Output the [X, Y] coordinate of the center of the cell containing the given text.  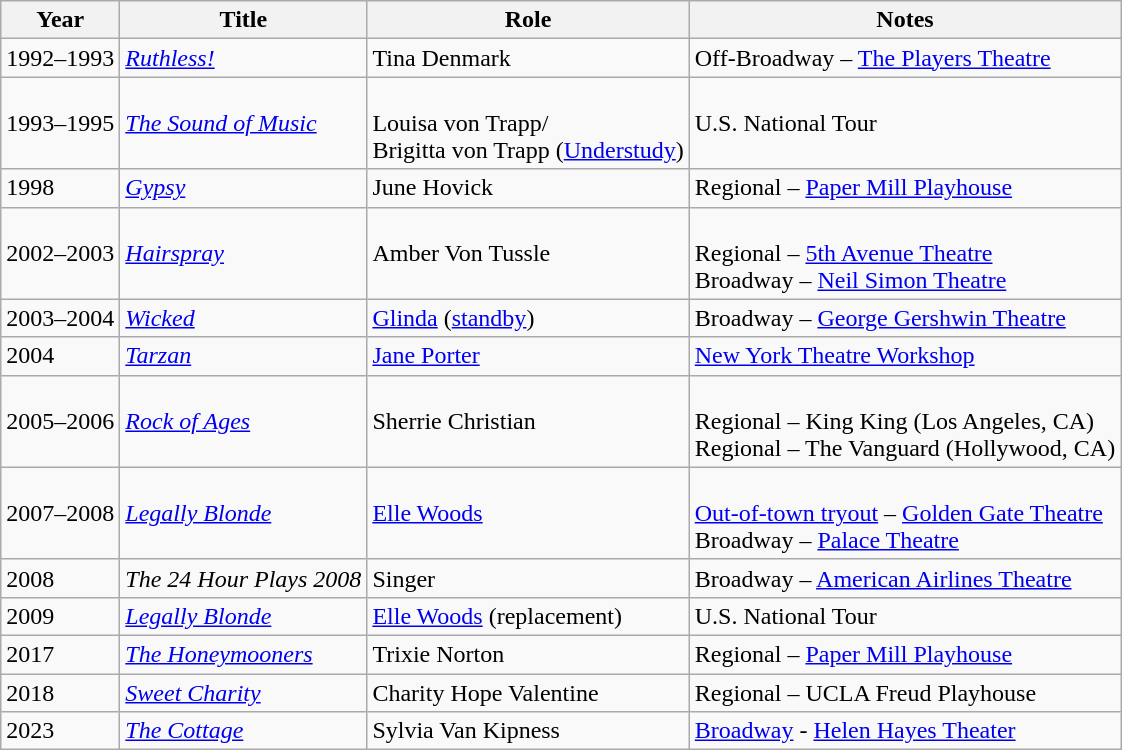
Tarzan [244, 356]
Broadway – American Airlines Theatre [904, 578]
June Hovick [528, 188]
Elle Woods (replacement) [528, 616]
Louisa von Trapp/ Brigitta von Trapp (Understudy) [528, 123]
Regional – UCLA Freud Playhouse [904, 693]
Elle Woods [528, 513]
Hairspray [244, 253]
Regional – King King (Los Angeles, CA) Regional – The Vanguard (Hollywood, CA) [904, 421]
2009 [60, 616]
2023 [60, 731]
2002–2003 [60, 253]
Broadway – George Gershwin Theatre [904, 318]
Wicked [244, 318]
Off-Broadway – The Players Theatre [904, 58]
The Honeymooners [244, 654]
2005–2006 [60, 421]
Notes [904, 20]
The Sound of Music [244, 123]
Sherrie Christian [528, 421]
New York Theatre Workshop [904, 356]
Title [244, 20]
1998 [60, 188]
Ruthless! [244, 58]
Sylvia Van Kipness [528, 731]
Amber Von Tussle [528, 253]
2017 [60, 654]
Year [60, 20]
Role [528, 20]
Glinda (standby) [528, 318]
Singer [528, 578]
2008 [60, 578]
2003–2004 [60, 318]
Regional – 5th Avenue Theatre Broadway – Neil Simon Theatre [904, 253]
2007–2008 [60, 513]
Charity Hope Valentine [528, 693]
1992–1993 [60, 58]
Trixie Norton [528, 654]
Gypsy [244, 188]
Rock of Ages [244, 421]
Sweet Charity [244, 693]
1993–1995 [60, 123]
Broadway - Helen Hayes Theater [904, 731]
The Cottage [244, 731]
Jane Porter [528, 356]
2004 [60, 356]
Tina Denmark [528, 58]
The 24 Hour Plays 2008 [244, 578]
Out-of-town tryout – Golden Gate Theatre Broadway – Palace Theatre [904, 513]
2018 [60, 693]
